Return the [X, Y] coordinate for the center point of the cell that contains the specified text.  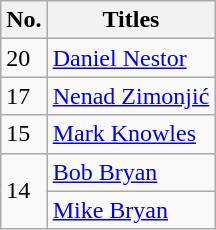
No. [24, 20]
14 [24, 191]
Nenad Zimonjić [131, 96]
Titles [131, 20]
Mike Bryan [131, 210]
Bob Bryan [131, 172]
Daniel Nestor [131, 58]
15 [24, 134]
17 [24, 96]
Mark Knowles [131, 134]
20 [24, 58]
